Search for the cell housing the specified text and yield its (x, y) center coordinate. 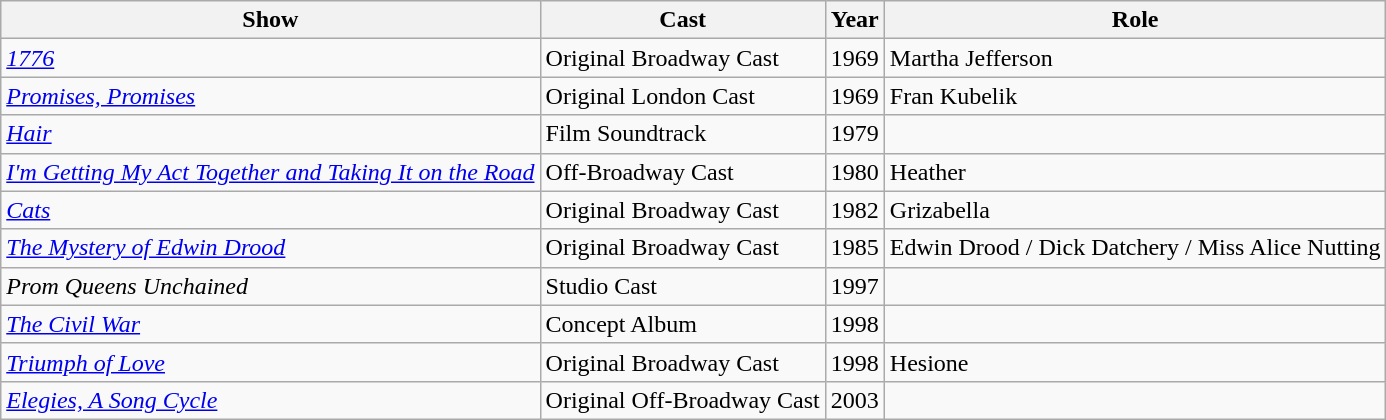
Off-Broadway Cast (682, 172)
Original London Cast (682, 96)
Original Off-Broadway Cast (682, 400)
The Mystery of Edwin Drood (270, 248)
Film Soundtrack (682, 134)
Edwin Drood / Dick Datchery / Miss Alice Nutting (1135, 248)
Hesione (1135, 362)
Promises, Promises (270, 96)
Studio Cast (682, 286)
Show (270, 20)
Martha Jefferson (1135, 58)
I'm Getting My Act Together and Taking It on the Road (270, 172)
1997 (854, 286)
Grizabella (1135, 210)
1985 (854, 248)
1980 (854, 172)
The Civil War (270, 324)
Hair (270, 134)
2003 (854, 400)
Year (854, 20)
1982 (854, 210)
Elegies, A Song Cycle (270, 400)
1979 (854, 134)
Triumph of Love (270, 362)
Fran Kubelik (1135, 96)
Cats (270, 210)
Role (1135, 20)
1776 (270, 58)
Prom Queens Unchained (270, 286)
Heather (1135, 172)
Concept Album (682, 324)
Cast (682, 20)
